Scan for the cell matching the given text and deliver its (x, y) coordinate at center. 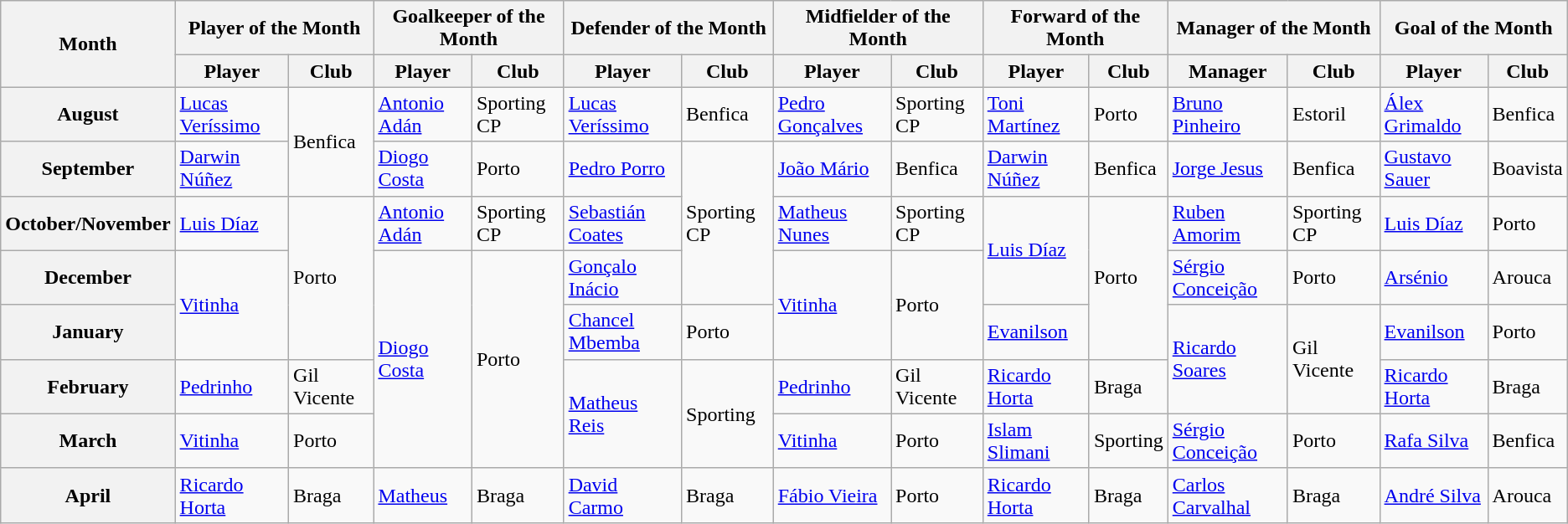
Gonçalo Inácio (622, 278)
Player of the Month (275, 28)
Goal of the Month (1473, 28)
David Carmo (622, 496)
Ruben Amorim (1228, 223)
Boavista (1528, 169)
January (88, 331)
Pedro Porro (622, 169)
March (88, 440)
Matheus Reis (622, 414)
Fábio Vieira (832, 496)
Goalkeeper of the Month (469, 28)
Sebastián Coates (622, 223)
Manager (1228, 71)
February (88, 387)
Chancel Mbemba (622, 331)
Jorge Jesus (1228, 169)
Midfielder of the Month (878, 28)
April (88, 496)
Estoril (1333, 114)
September (88, 169)
Gustavo Sauer (1434, 169)
Álex Grimaldo (1434, 114)
Manager of the Month (1273, 28)
December (88, 278)
October/November (88, 223)
Carlos Carvalhal (1228, 496)
Islam Slimani (1035, 440)
Month (88, 44)
Defender of the Month (668, 28)
Toni Martínez (1035, 114)
Forward of the Month (1075, 28)
Pedro Gonçalves (832, 114)
Ricardo Soares (1228, 359)
Matheus Nunes (832, 223)
João Mário (832, 169)
Bruno Pinheiro (1228, 114)
Rafa Silva (1434, 440)
August (88, 114)
André Silva (1434, 496)
Arsénio (1434, 278)
Matheus (422, 496)
